Return the (x, y) coordinate for the center point of the cell that contains the specified text.  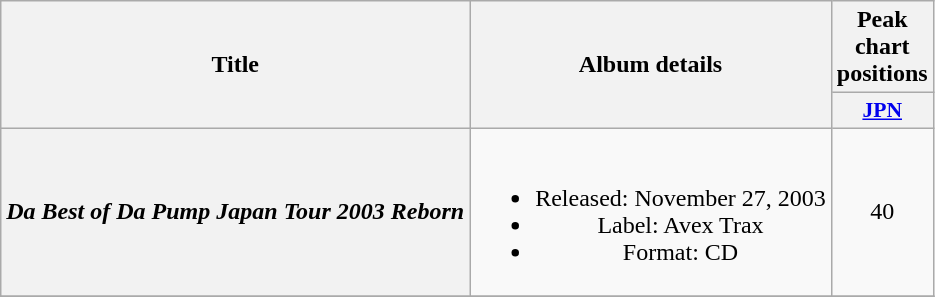
Album details (651, 65)
JPN (882, 111)
Da Best of Da Pump Japan Tour 2003 Reborn (236, 212)
Title (236, 65)
40 (882, 212)
Peak chart positions (882, 47)
Released: November 27, 2003Label: Avex TraxFormat: CD (651, 212)
